Pinpoint the cell where the given text exists, returning its [x, y] midpoint coordinate. 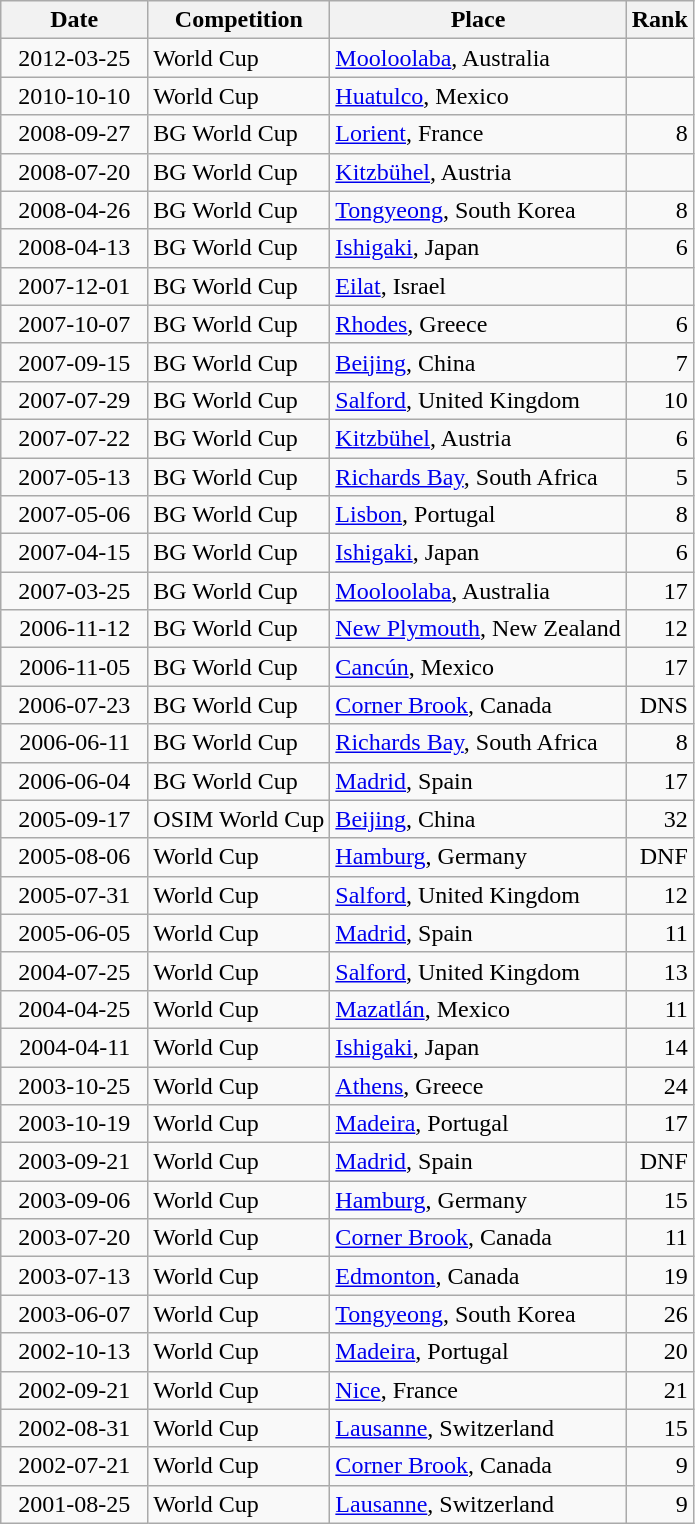
2006-06-04 [74, 781]
Cancún, Mexico [478, 667]
Nice, France [478, 1390]
2004-07-25 [74, 971]
2004-04-25 [74, 1009]
20 [660, 1352]
2006-06-11 [74, 743]
2002-08-31 [74, 1428]
2001-08-25 [74, 1504]
21 [660, 1390]
Edmonton, Canada [478, 1276]
2007-10-07 [74, 324]
2005-08-06 [74, 857]
14 [660, 1047]
OSIM World Cup [239, 819]
2006-11-12 [74, 629]
5 [660, 477]
Eilat, Israel [478, 286]
2006-11-05 [74, 667]
2005-06-05 [74, 933]
2008-04-13 [74, 248]
2005-07-31 [74, 895]
2002-09-21 [74, 1390]
Rhodes, Greece [478, 324]
2008-04-26 [74, 210]
Rank [660, 20]
DNS [660, 705]
2006-07-23 [74, 705]
2002-10-13 [74, 1352]
2003-07-13 [74, 1276]
2007-12-01 [74, 286]
Competition [239, 20]
2012-03-25 [74, 58]
2003-10-19 [74, 1124]
2004-04-11 [74, 1047]
7 [660, 362]
Huatulco, Mexico [478, 96]
Mazatlán, Mexico [478, 1009]
2003-07-20 [74, 1238]
2008-09-27 [74, 134]
2007-03-25 [74, 591]
2007-04-15 [74, 553]
19 [660, 1276]
2005-09-17 [74, 819]
Lorient, France [478, 134]
2003-09-21 [74, 1162]
24 [660, 1085]
2007-09-15 [74, 362]
10 [660, 400]
Date [74, 20]
Place [478, 20]
32 [660, 819]
2007-07-29 [74, 400]
Athens, Greece [478, 1085]
26 [660, 1314]
2003-09-06 [74, 1200]
2007-05-13 [74, 477]
2010-10-10 [74, 96]
New Plymouth, New Zealand [478, 629]
2003-06-07 [74, 1314]
13 [660, 971]
2007-05-06 [74, 515]
2003-10-25 [74, 1085]
2008-07-20 [74, 172]
Lisbon, Portugal [478, 515]
2002-07-21 [74, 1466]
2007-07-22 [74, 438]
